For the text-containing cell, return its midpoint in [x, y] coordinate format. 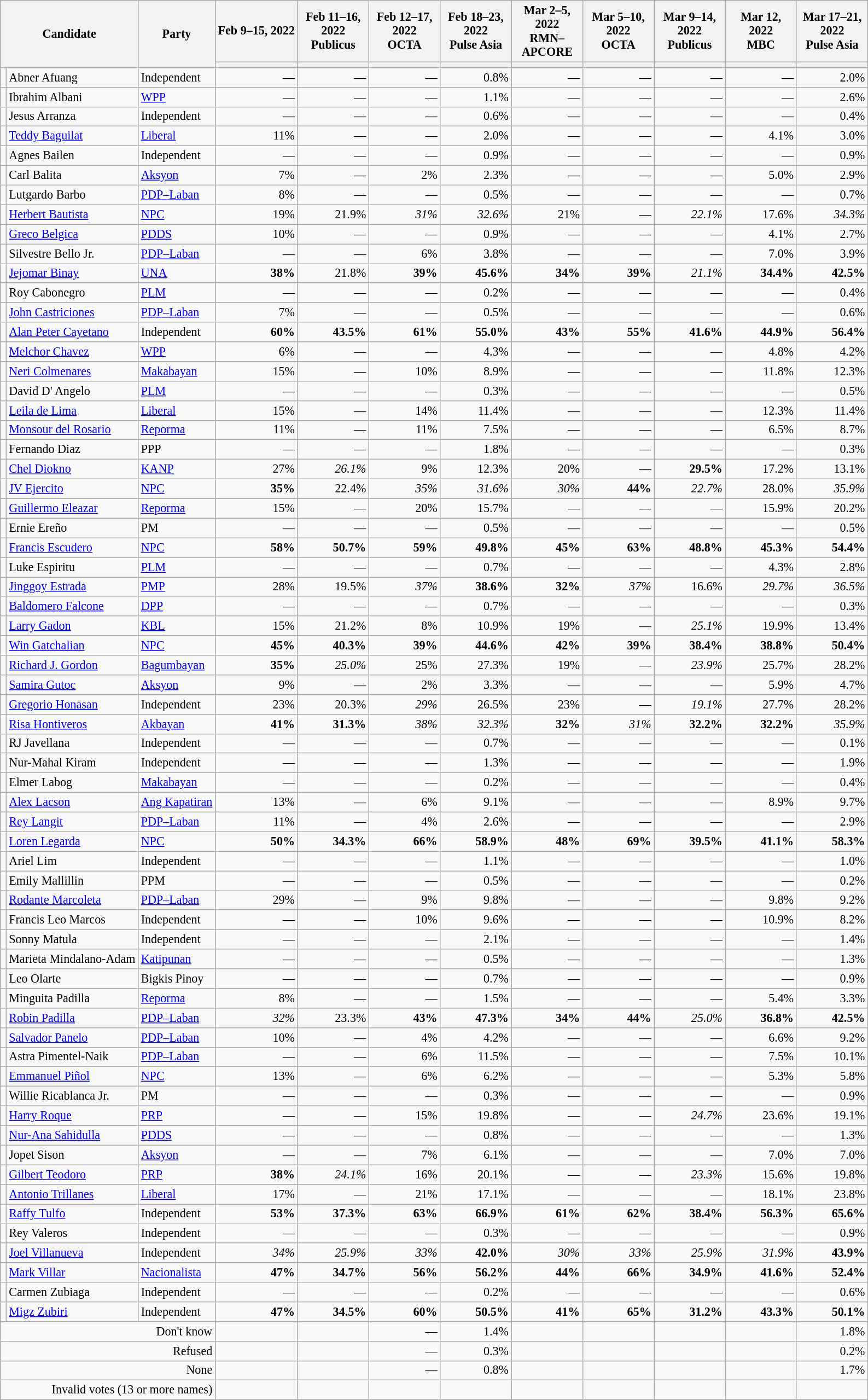
50.1% [832, 1311]
55% [618, 332]
21.9% [333, 214]
48.8% [690, 548]
Mar 2–5, 2022RMN–APCORE [547, 31]
2.1% [476, 939]
11.5% [476, 1057]
Gregorio Honasan [72, 704]
6.1% [476, 1155]
45.6% [476, 273]
56.3% [761, 1213]
Samira Gutoc [72, 684]
13.1% [832, 469]
Abner Afuang [72, 77]
Carmen Zubiaga [72, 1292]
36.5% [832, 586]
Luke Espiritu [72, 567]
Feb 12–17, 2022OCTA [404, 31]
49.8% [476, 548]
Ariel Lim [72, 861]
Robin Padilla [72, 1018]
34.5% [333, 1311]
Roy Cabonegro [72, 293]
52.4% [832, 1273]
6.6% [761, 1037]
62% [618, 1213]
5.0% [761, 175]
27.3% [476, 665]
PPM [177, 880]
PMP [177, 586]
9.6% [476, 920]
Francis Escudero [72, 548]
Feb 18–23, 2022Pulse Asia [476, 31]
Mar 9–14, 2022Publicus [690, 31]
Win Gatchalian [72, 646]
Neri Colmenares [72, 371]
55.0% [476, 332]
8.2% [832, 920]
25.7% [761, 665]
32.3% [476, 724]
23.6% [761, 1116]
Jejomar Binay [72, 273]
Elmer Labog [72, 782]
3.8% [476, 253]
Mar 17–21, 2022Pulse Asia [832, 31]
53% [256, 1213]
23.9% [690, 665]
Nur-Ana Sahidulla [72, 1135]
Bagumbayan [177, 665]
34.4% [761, 273]
3.0% [832, 136]
5.4% [761, 998]
Feb 9–15, 2022 [256, 31]
27.7% [761, 704]
6.2% [476, 1077]
31.9% [761, 1253]
22.4% [333, 489]
36.8% [761, 1018]
56% [404, 1273]
Monsour del Rosario [72, 430]
26.1% [333, 469]
18.1% [761, 1194]
58.9% [476, 841]
28.0% [761, 489]
44.6% [476, 646]
50.5% [476, 1311]
43.3% [761, 1311]
56.2% [476, 1273]
Migz Zubiri [72, 1311]
42% [547, 646]
2.7% [832, 234]
16% [404, 1175]
42.0% [476, 1253]
0.1% [832, 743]
Harry Roque [72, 1116]
Guillermo Eleazar [72, 508]
8.7% [832, 430]
Nacionalista [177, 1273]
17.6% [761, 214]
21.1% [690, 273]
58% [256, 548]
19.5% [333, 586]
Greco Belgica [72, 234]
15.6% [761, 1175]
Minguita Padilla [72, 998]
39.5% [690, 841]
29.7% [761, 586]
27% [256, 469]
69% [618, 841]
Mar 5–10, 2022OCTA [618, 31]
Candidate [69, 34]
Rey Valeros [72, 1233]
40.3% [333, 646]
28% [256, 586]
45.3% [761, 548]
1.7% [832, 1370]
65% [618, 1311]
43.9% [832, 1253]
Astra Pimentel-Naik [72, 1057]
Jopet Sison [72, 1155]
24.7% [690, 1116]
34.7% [333, 1273]
Melchor Chavez [72, 351]
Bigkis Pinoy [177, 978]
24.1% [333, 1175]
1.5% [476, 998]
22.1% [690, 214]
13.4% [832, 626]
KBL [177, 626]
Silvestre Bello Jr. [72, 253]
Richard J. Gordon [72, 665]
22.7% [690, 489]
38.8% [761, 646]
Herbert Bautista [72, 214]
Marieta Mindalano-Adam [72, 959]
1.9% [832, 763]
15.9% [761, 508]
11.8% [761, 371]
KANP [177, 469]
Emily Mallillin [72, 880]
1.0% [832, 861]
3.9% [832, 253]
54.4% [832, 548]
58.3% [832, 841]
31.6% [476, 489]
Leo Olarte [72, 978]
Agnes Bailen [72, 155]
Antonio Trillanes [72, 1194]
17% [256, 1194]
15.7% [476, 508]
65.6% [832, 1213]
32.6% [476, 214]
4.7% [832, 684]
Chel Diokno [72, 469]
19.9% [761, 626]
Salvador Panelo [72, 1037]
Larry Gadon [72, 626]
Nur-Mahal Kiram [72, 763]
29.5% [690, 469]
David D' Angelo [72, 391]
Refused [108, 1351]
Carl Balita [72, 175]
25.1% [690, 626]
50% [256, 841]
26.5% [476, 704]
21.2% [333, 626]
Baldomero Falcone [72, 606]
41.1% [761, 841]
17.2% [761, 469]
Raffy Tulfo [72, 1213]
31.2% [690, 1311]
Rey Langit [72, 822]
Mark Villar [72, 1273]
50.7% [333, 548]
Lutgardo Barbo [72, 195]
17.1% [476, 1194]
Party [177, 34]
50.4% [832, 646]
5.8% [832, 1077]
DPP [177, 606]
38.6% [476, 586]
Ibrahim Albani [72, 97]
Rodante Marcoleta [72, 900]
43.5% [333, 332]
Fernando Diaz [72, 450]
47.3% [476, 1018]
Alan Peter Cayetano [72, 332]
2.3% [476, 175]
Loren Legarda [72, 841]
Risa Hontiveros [72, 724]
9.1% [476, 802]
5.9% [761, 684]
5.3% [761, 1077]
23.8% [832, 1194]
JV Ejercito [72, 489]
44.9% [761, 332]
Katipunan [177, 959]
16.6% [690, 586]
Jesus Arranza [72, 117]
Francis Leo Marcos [72, 920]
Teddy Baguilat [72, 136]
RJ Javellana [72, 743]
66.9% [476, 1213]
PPP [177, 450]
56.4% [832, 332]
2.8% [832, 567]
20.1% [476, 1175]
Mar 12, 2022MBC [761, 31]
John Castriciones [72, 312]
4.8% [761, 351]
21.8% [333, 273]
25% [404, 665]
37.3% [333, 1213]
Emmanuel Piñol [72, 1077]
Sonny Matula [72, 939]
Akbayan [177, 724]
Alex Lacson [72, 802]
20.3% [333, 704]
None [108, 1370]
Jinggoy Estrada [72, 586]
Don't know [108, 1331]
Joel Villanueva [72, 1253]
Feb 11–16, 2022Publicus [333, 31]
9.7% [832, 802]
34.9% [690, 1273]
31.3% [333, 724]
Willie Ricablanca Jr. [72, 1096]
Gilbert Teodoro [72, 1175]
Ang Kapatiran [177, 802]
14% [404, 410]
20.2% [832, 508]
6.5% [761, 430]
10.1% [832, 1057]
Ernie Ereño [72, 528]
59% [404, 548]
UNA [177, 273]
48% [547, 841]
Invalid votes (13 or more names) [108, 1390]
Leila de Lima [72, 410]
